Extract the [x, y] coordinate from the center of the cell holding the provided text.  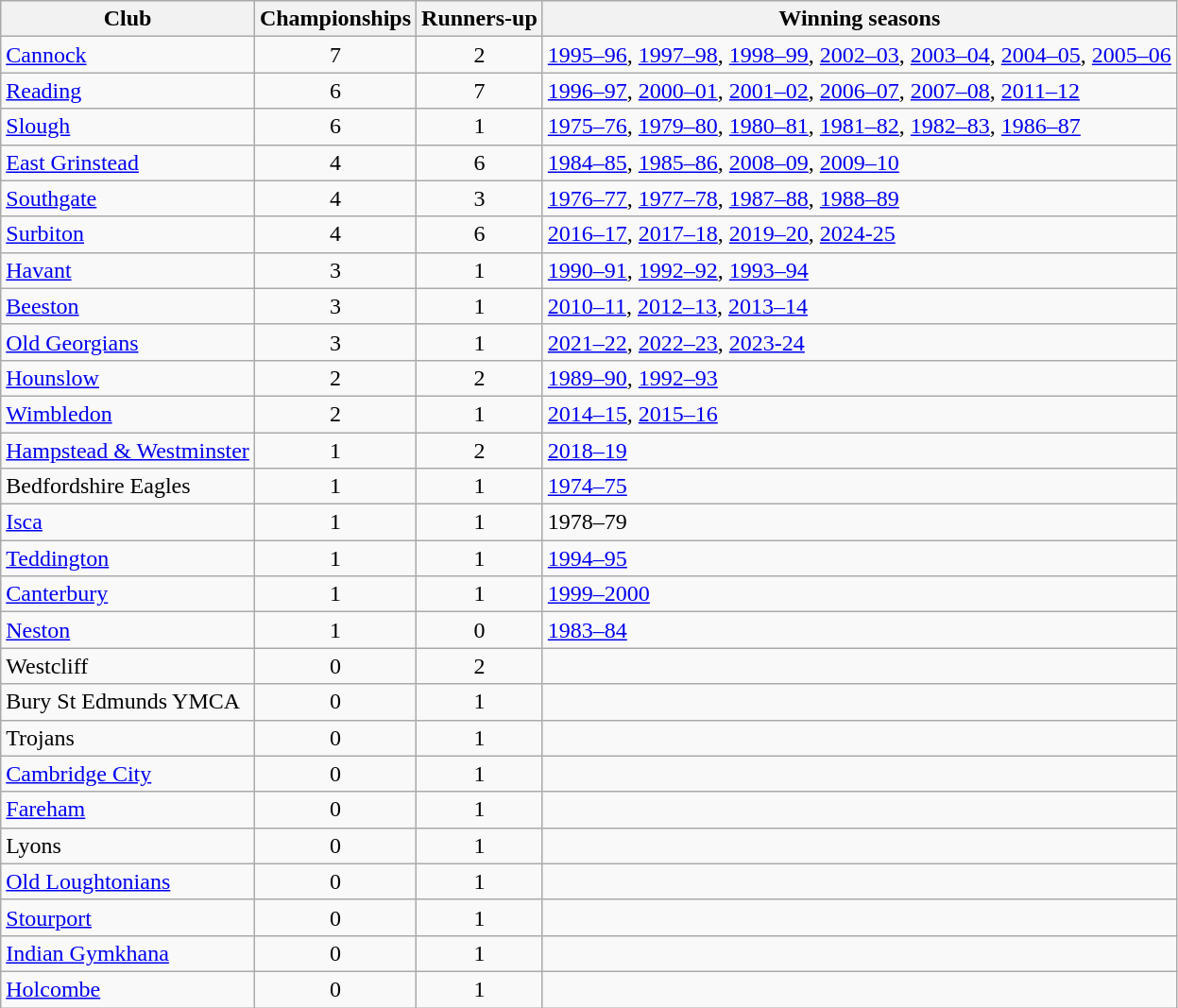
2016–17, 2017–18, 2019–20, 2024-25 [860, 234]
1978–79 [860, 522]
Bury St Edmunds YMCA [128, 702]
1989–90, 1992–93 [860, 378]
2021–22, 2022–23, 2023-24 [860, 342]
2018–19 [860, 451]
1984–85, 1985–86, 2008–09, 2009–10 [860, 162]
Old Loughtonians [128, 881]
1996–97, 2000–01, 2001–02, 2006–07, 2007–08, 2011–12 [860, 91]
Wimbledon [128, 414]
Winning seasons [860, 19]
Old Georgians [128, 342]
1995–96, 1997–98, 1998–99, 2002–03, 2003–04, 2004–05, 2005–06 [860, 55]
1974–75 [860, 487]
Stourport [128, 917]
Slough [128, 127]
Holcombe [128, 989]
Hampstead & Westminster [128, 451]
Reading [128, 91]
Isca [128, 522]
1999–2000 [860, 594]
1990–91, 1992–92, 1993–94 [860, 270]
2010–11, 2012–13, 2013–14 [860, 306]
1983–84 [860, 630]
Indian Gymkhana [128, 953]
1975–76, 1979–80, 1980–81, 1981–82, 1982–83, 1986–87 [860, 127]
Southgate [128, 198]
Cambridge City [128, 774]
Teddington [128, 558]
Club [128, 19]
Bedfordshire Eagles [128, 487]
Hounslow [128, 378]
Lyons [128, 846]
Runners-up [480, 19]
East Grinstead [128, 162]
Surbiton [128, 234]
Havant [128, 270]
Fareham [128, 810]
Championships [334, 19]
1994–95 [860, 558]
Cannock [128, 55]
Trojans [128, 738]
1976–77, 1977–78, 1987–88, 1988–89 [860, 198]
Canterbury [128, 594]
Westcliff [128, 666]
Neston [128, 630]
2014–15, 2015–16 [860, 414]
Beeston [128, 306]
